Capture the cell that displays the provided text and extract its [X, Y] central coordinate. 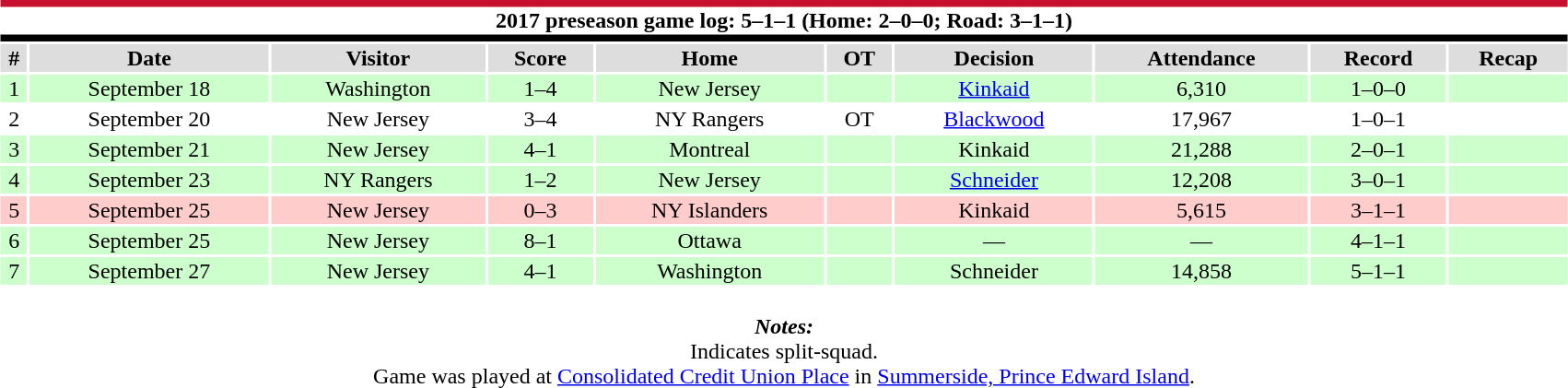
17,967 [1201, 119]
5,615 [1201, 210]
Visitor [378, 58]
2017 preseason game log: 5–1–1 (Home: 2–0–0; Road: 3–1–1) [784, 20]
1–0–1 [1378, 119]
2 [15, 119]
6 [15, 241]
12,208 [1201, 180]
Date [149, 58]
Home [709, 58]
1–2 [540, 180]
4–1–1 [1378, 241]
Score [540, 58]
September 23 [149, 180]
NY Islanders [709, 210]
21,288 [1201, 149]
6,310 [1201, 88]
September 20 [149, 119]
3 [15, 149]
Attendance [1201, 58]
September 18 [149, 88]
8–1 [540, 241]
2–0–1 [1378, 149]
# [15, 58]
5 [15, 210]
September 27 [149, 271]
3–0–1 [1378, 180]
Decision [994, 58]
1 [15, 88]
7 [15, 271]
Recap [1508, 58]
Record [1378, 58]
5–1–1 [1378, 271]
14,858 [1201, 271]
September 21 [149, 149]
Ottawa [709, 241]
0–3 [540, 210]
Blackwood [994, 119]
1–4 [540, 88]
4 [15, 180]
3–4 [540, 119]
3–1–1 [1378, 210]
1–0–0 [1378, 88]
Montreal [709, 149]
